Extract the [x, y] coordinate from the center of the cell holding the provided text.  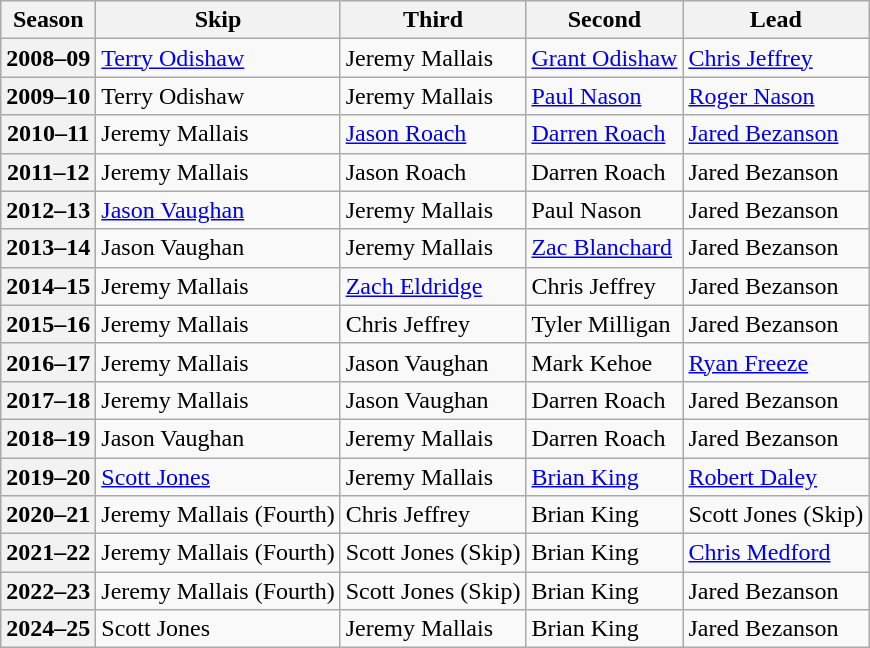
2010–11 [48, 134]
Third [433, 20]
2014–15 [48, 286]
2011–12 [48, 172]
2022–23 [48, 591]
Robert Daley [776, 477]
2015–16 [48, 324]
Lead [776, 20]
Mark Kehoe [604, 362]
Zach Eldridge [433, 286]
2024–25 [48, 629]
Grant Odishaw [604, 58]
2021–22 [48, 553]
2017–18 [48, 400]
Zac Blanchard [604, 248]
Season [48, 20]
2020–21 [48, 515]
Second [604, 20]
2013–14 [48, 248]
2018–19 [48, 438]
2012–13 [48, 210]
Ryan Freeze [776, 362]
Roger Nason [776, 96]
2016–17 [48, 362]
2019–20 [48, 477]
Tyler Milligan [604, 324]
Skip [218, 20]
2009–10 [48, 96]
2008–09 [48, 58]
Chris Medford [776, 553]
